Return (x, y) of the center of cell containing provided text 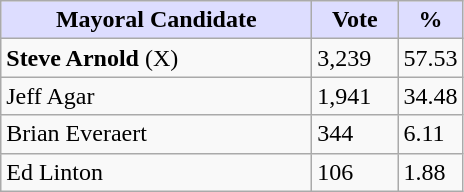
344 (355, 134)
1.88 (430, 172)
106 (355, 172)
Mayoral Candidate (156, 20)
Ed Linton (156, 172)
57.53 (430, 58)
Steve Arnold (X) (156, 58)
6.11 (430, 134)
Jeff Agar (156, 96)
1,941 (355, 96)
Brian Everaert (156, 134)
Vote (355, 20)
34.48 (430, 96)
3,239 (355, 58)
% (430, 20)
